For the text-containing cell, return its midpoint in [x, y] coordinate format. 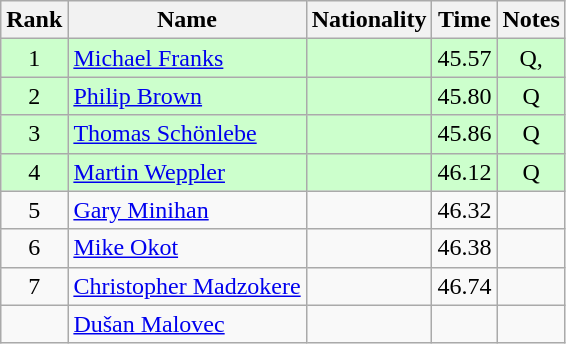
Notes [531, 20]
45.57 [464, 58]
46.74 [464, 286]
45.80 [464, 96]
6 [34, 248]
45.86 [464, 134]
Q, [531, 58]
4 [34, 172]
46.12 [464, 172]
1 [34, 58]
Martin Weppler [187, 172]
Thomas Schönlebe [187, 134]
Gary Minihan [187, 210]
3 [34, 134]
Rank [34, 20]
Philip Brown [187, 96]
2 [34, 96]
Mike Okot [187, 248]
Christopher Madzokere [187, 286]
7 [34, 286]
Michael Franks [187, 58]
Dušan Malovec [187, 324]
Name [187, 20]
5 [34, 210]
46.32 [464, 210]
Time [464, 20]
Nationality [369, 20]
46.38 [464, 248]
